For the text-containing cell, return its midpoint in (x, y) coordinate format. 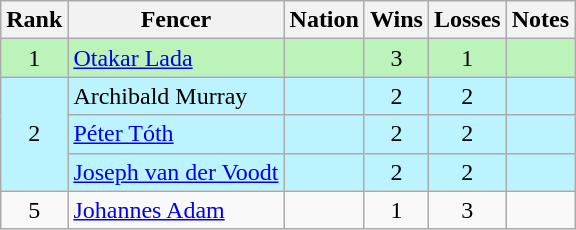
Archibald Murray (176, 96)
Nation (324, 20)
Otakar Lada (176, 58)
Péter Tóth (176, 134)
Joseph van der Voodt (176, 172)
Rank (34, 20)
Fencer (176, 20)
Wins (396, 20)
Losses (467, 20)
Notes (540, 20)
5 (34, 210)
Johannes Adam (176, 210)
